Return [x, y] of the center of cell containing provided text 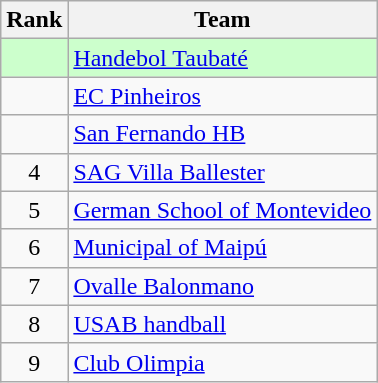
Handebol Taubaté [222, 58]
8 [34, 324]
5 [34, 210]
SAG Villa Ballester [222, 172]
Club Olimpia [222, 362]
9 [34, 362]
7 [34, 286]
Municipal of Maipú [222, 248]
4 [34, 172]
Rank [34, 20]
Ovalle Balonmano [222, 286]
6 [34, 248]
EC Pinheiros [222, 96]
German School of Montevideo [222, 210]
USAB handball [222, 324]
Team [222, 20]
San Fernando HB [222, 134]
